Output the (X, Y) coordinate of the center of the cell containing the given text.  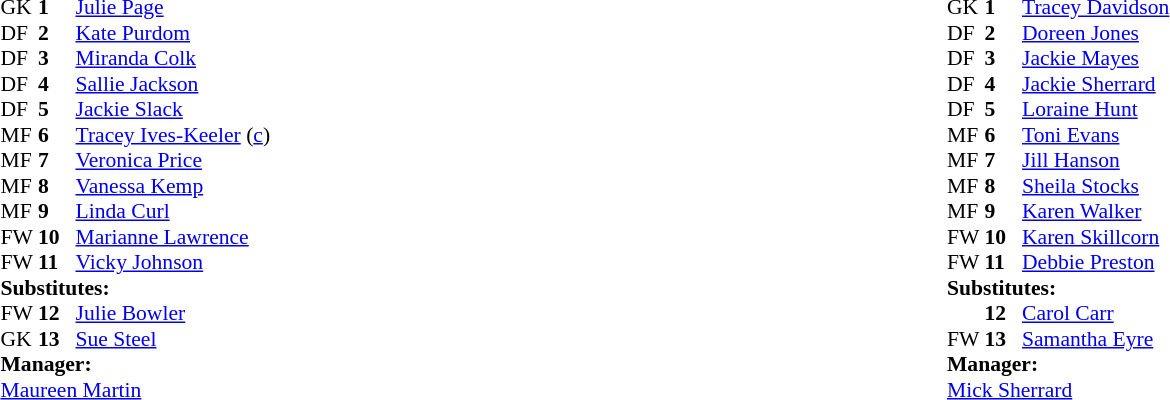
GK (19, 339)
Karen Walker (1096, 211)
Miranda Colk (174, 59)
Jackie Sherrard (1096, 84)
Samantha Eyre (1096, 339)
Sheila Stocks (1096, 186)
Loraine Hunt (1096, 109)
Linda Curl (174, 211)
Jackie Mayes (1096, 59)
Julie Bowler (174, 313)
Jackie Slack (174, 109)
Doreen Jones (1096, 33)
Sue Steel (174, 339)
Vanessa Kemp (174, 186)
Karen Skillcorn (1096, 237)
Debbie Preston (1096, 263)
Jill Hanson (1096, 161)
Carol Carr (1096, 313)
Sallie Jackson (174, 84)
Veronica Price (174, 161)
Marianne Lawrence (174, 237)
Kate Purdom (174, 33)
Tracey Ives-Keeler (c) (174, 135)
Toni Evans (1096, 135)
Vicky Johnson (174, 263)
